Output the (x, y) coordinate of the center of the cell containing the given text.  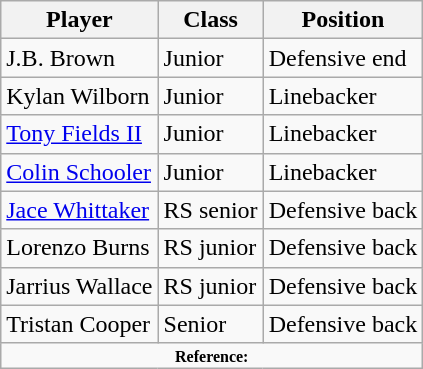
RS senior (210, 210)
Reference: (212, 355)
Defensive end (343, 58)
Player (80, 20)
Tristan Cooper (80, 324)
Tony Fields II (80, 134)
J.B. Brown (80, 58)
Jace Whittaker (80, 210)
Class (210, 20)
Senior (210, 324)
Lorenzo Burns (80, 248)
Kylan Wilborn (80, 96)
Colin Schooler (80, 172)
Position (343, 20)
Jarrius Wallace (80, 286)
